Locate the cell with the specified text and output its [x, y] center coordinate. 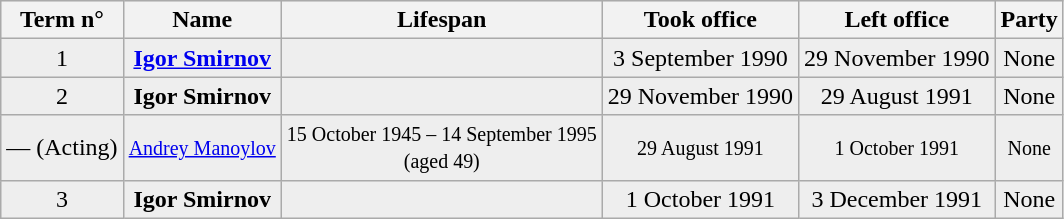
Took office [700, 20]
Term n° [62, 20]
Left office [897, 20]
Name [202, 20]
Lifespan [442, 20]
3 September 1990 [700, 58]
Party [1029, 20]
1 [62, 58]
2 [62, 96]
Andrey Manoylov [202, 148]
15 October 1945 – 14 September 1995(aged 49) [442, 148]
3 December 1991 [897, 199]
3 [62, 199]
— (Acting) [62, 148]
